From the cell containing the given text, extract its center point as (x, y) coordinate. 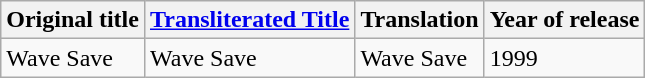
Translation (420, 20)
Original title (73, 20)
Year of release (564, 20)
1999 (564, 58)
Transliterated Title (249, 20)
